Search for the cell housing the specified text and yield its (X, Y) center coordinate. 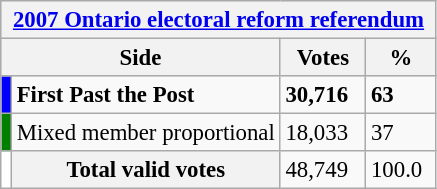
Side (140, 58)
63 (402, 95)
Mixed member proportional (146, 133)
18,033 (323, 133)
Total valid votes (146, 170)
% (402, 58)
48,749 (323, 170)
37 (402, 133)
30,716 (323, 95)
2007 Ontario electoral reform referendum (219, 20)
First Past the Post (146, 95)
100.0 (402, 170)
Votes (323, 58)
